Provide the (x, y) coordinate of the cell's center where the given text is located.  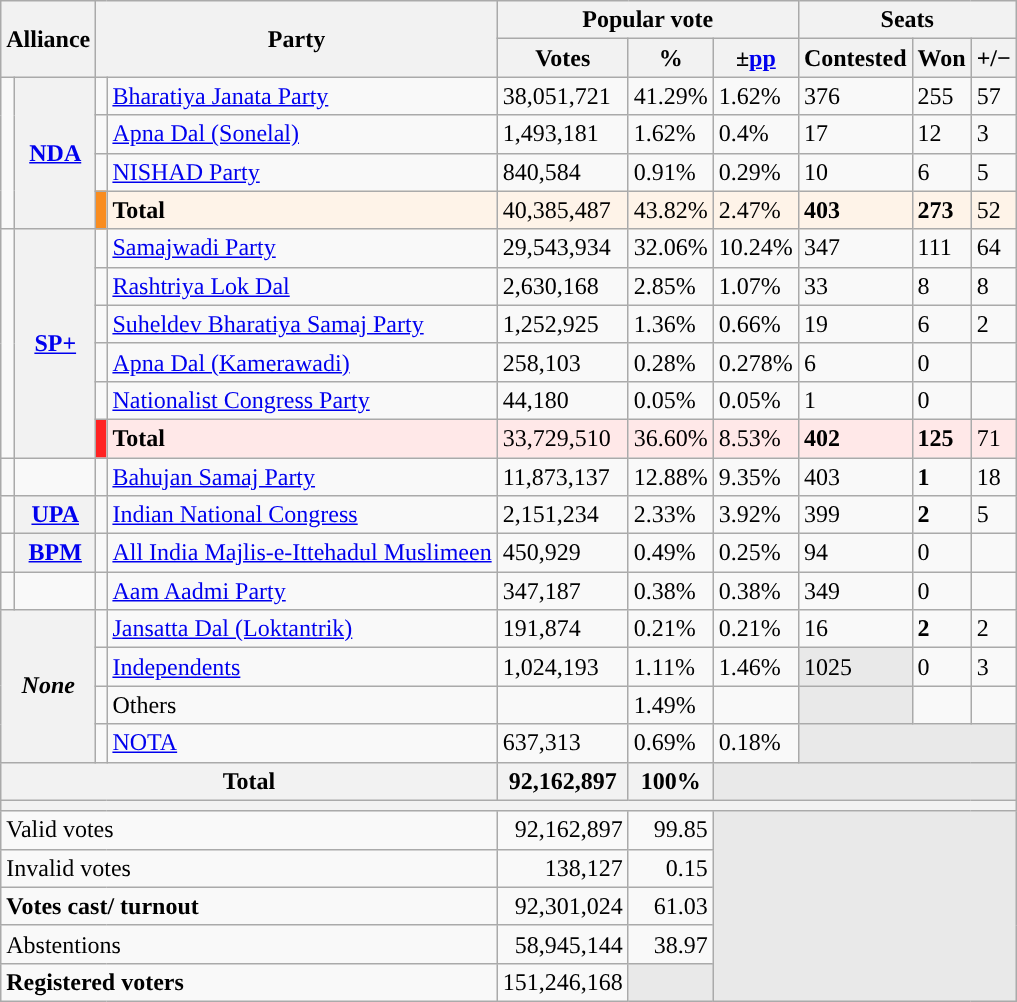
NISHAD Party (302, 172)
32.06% (670, 248)
347,187 (562, 591)
258,103 (562, 362)
Seats (907, 20)
450,929 (562, 553)
17 (855, 134)
12 (942, 134)
Bharatiya Janata Party (302, 96)
1,493,181 (562, 134)
0.66% (756, 324)
Party (296, 39)
% (670, 58)
33,729,510 (562, 438)
All India Majlis-e-Ittehadul Muslimeen (302, 553)
Alliance (48, 39)
1.46% (756, 667)
0.29% (756, 172)
Suheldev Bharatiya Samaj Party (302, 324)
100% (670, 781)
3.92% (756, 515)
2.33% (670, 515)
SP+ (56, 343)
19 (855, 324)
16 (855, 629)
151,246,168 (562, 982)
1025 (855, 667)
1.49% (670, 705)
637,313 (562, 743)
41.29% (670, 96)
Nationalist Congress Party (302, 400)
10 (855, 172)
191,874 (562, 629)
40,385,487 (562, 210)
Valid votes (249, 830)
0.278% (756, 362)
NDA (56, 153)
1,252,925 (562, 324)
Contested (855, 58)
38,051,721 (562, 96)
Invalid votes (249, 868)
UPA (56, 515)
0.15 (670, 868)
273 (942, 210)
Aam Aadmi Party (302, 591)
NOTA (302, 743)
0.18% (756, 743)
840,584 (562, 172)
376 (855, 96)
64 (994, 248)
BPM (56, 553)
402 (855, 438)
255 (942, 96)
0.28% (670, 362)
125 (942, 438)
1.36% (670, 324)
44,180 (562, 400)
99.85 (670, 830)
33 (855, 286)
349 (855, 591)
Rashtriya Lok Dal (302, 286)
11,873,137 (562, 477)
10.24% (756, 248)
138,127 (562, 868)
8.53% (756, 438)
±pp (756, 58)
Apna Dal (Sonelal) (302, 134)
Votes (562, 58)
Bahujan Samaj Party (302, 477)
Popular vote (648, 20)
2.47% (756, 210)
347 (855, 248)
94 (855, 553)
0.91% (670, 172)
Registered voters (249, 982)
71 (994, 438)
0.69% (670, 743)
2,151,234 (562, 515)
Others (302, 705)
1,024,193 (562, 667)
9.35% (756, 477)
399 (855, 515)
12.88% (670, 477)
0.49% (670, 553)
2,630,168 (562, 286)
Independents (302, 667)
92,301,024 (562, 906)
18 (994, 477)
29,543,934 (562, 248)
52 (994, 210)
38.97 (670, 944)
61.03 (670, 906)
Indian National Congress (302, 515)
Abstentions (249, 944)
Apna Dal (Kamerawadi) (302, 362)
111 (942, 248)
58,945,144 (562, 944)
36.60% (670, 438)
Votes cast/ turnout (249, 906)
1.11% (670, 667)
0.4% (756, 134)
Won (942, 58)
43.82% (670, 210)
2.85% (670, 286)
0.25% (756, 553)
57 (994, 96)
+/− (994, 58)
Jansatta Dal (Loktantrik) (302, 629)
Samajwadi Party (302, 248)
1.07% (756, 286)
None (48, 686)
